Determine the (x, y) coordinate at the center of the cell enclosing the given text.  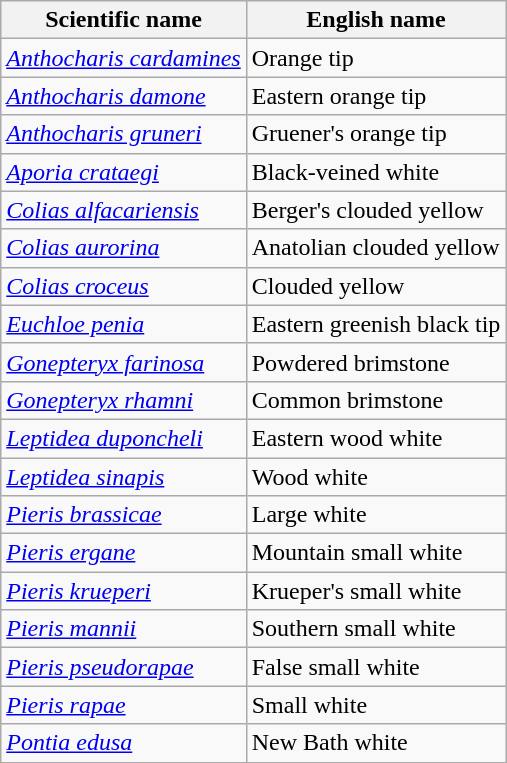
Eastern wood white (376, 438)
English name (376, 20)
Anthocharis gruneri (124, 134)
Pieris rapae (124, 705)
Berger's clouded yellow (376, 210)
Gonepteryx farinosa (124, 362)
Aporia crataegi (124, 172)
Pieris pseudorapae (124, 667)
Gonepteryx rhamni (124, 400)
Euchloe penia (124, 324)
Black-veined white (376, 172)
Orange tip (376, 58)
Anthocharis damone (124, 96)
Pieris mannii (124, 629)
Colias alfacariensis (124, 210)
Pieris krueperi (124, 591)
Scientific name (124, 20)
Colias croceus (124, 286)
Clouded yellow (376, 286)
Leptidea duponcheli (124, 438)
Southern small white (376, 629)
Large white (376, 515)
Eastern orange tip (376, 96)
New Bath white (376, 743)
Pieris ergane (124, 553)
Powdered brimstone (376, 362)
Leptidea sinapis (124, 477)
Pontia edusa (124, 743)
Anthocharis cardamines (124, 58)
Small white (376, 705)
Common brimstone (376, 400)
Pieris brassicae (124, 515)
Anatolian clouded yellow (376, 248)
Gruener's orange tip (376, 134)
Krueper's small white (376, 591)
Colias aurorina (124, 248)
False small white (376, 667)
Wood white (376, 477)
Eastern greenish black tip (376, 324)
Mountain small white (376, 553)
